Find where the given text appears and provide that cell's center as [x, y] coordinate. 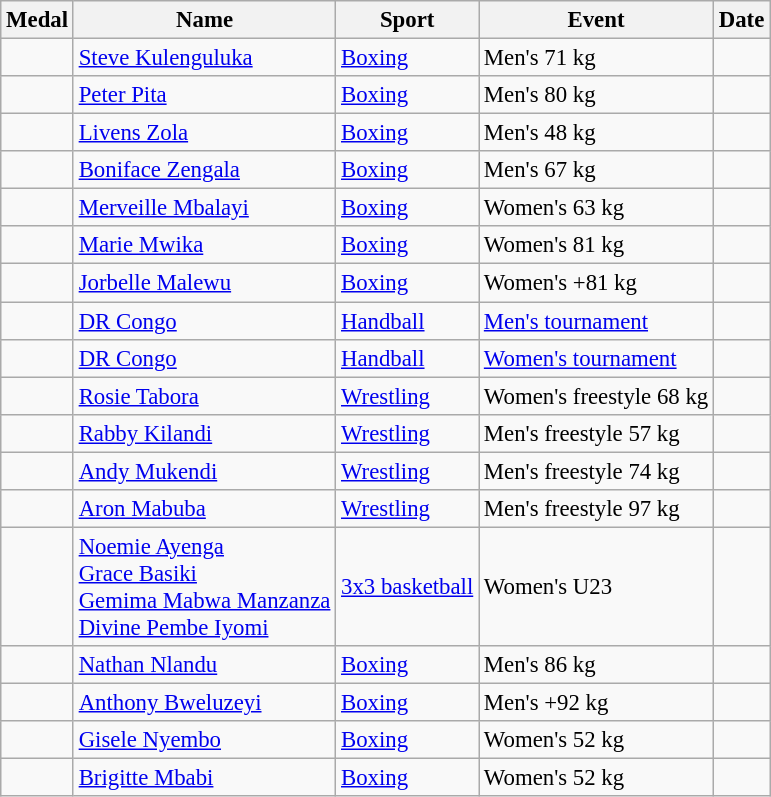
Anthony Bweluzeyi [204, 702]
Noemie AyengaGrace BasikiGemima Mabwa ManzanzaDivine Pembe Iyomi [204, 586]
Women's 81 kg [596, 245]
Men's freestyle 57 kg [596, 433]
Men's 71 kg [596, 58]
Nathan Nlandu [204, 665]
Women's freestyle 68 kg [596, 396]
Sport [408, 20]
Medal [38, 20]
Peter Pita [204, 95]
Women's U23 [596, 586]
Boniface Zengala [204, 170]
Steve Kulenguluka [204, 58]
Women's tournament [596, 358]
Men's +92 kg [596, 702]
Men's 67 kg [596, 170]
Gisele Nyembo [204, 740]
Jorbelle Malewu [204, 283]
Men's 48 kg [596, 133]
Rosie Tabora [204, 396]
Women's 63 kg [596, 208]
Livens Zola [204, 133]
Men's freestyle 97 kg [596, 509]
Men's freestyle 74 kg [596, 471]
Aron Mabuba [204, 509]
Merveille Mbalayi [204, 208]
Women's +81 kg [596, 283]
3x3 basketball [408, 586]
Men's 80 kg [596, 95]
Men's tournament [596, 321]
Date [741, 20]
Rabby Kilandi [204, 433]
Marie Mwika [204, 245]
Andy Mukendi [204, 471]
Name [204, 20]
Brigitte Mbabi [204, 778]
Men's 86 kg [596, 665]
Event [596, 20]
